Provide the [X, Y] coordinate of the cell's center where the given text is located.  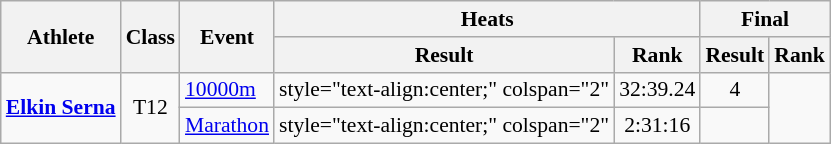
Final [764, 19]
Event [227, 36]
32:39.24 [657, 90]
T12 [150, 108]
4 [734, 90]
10000m [227, 90]
Class [150, 36]
Heats [487, 19]
2:31:16 [657, 126]
Marathon [227, 126]
Athlete [61, 36]
Elkin Serna [61, 108]
